Return [x, y] of the center of cell containing provided text 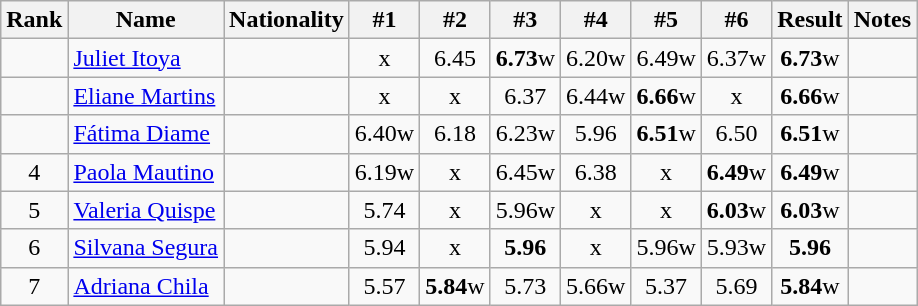
6.18 [455, 134]
5.57 [384, 286]
5.66w [596, 286]
#2 [455, 20]
Fátima Diame [146, 134]
6.19w [384, 172]
6.37 [525, 96]
Valeria Quispe [146, 210]
Nationality [287, 20]
Eliane Martins [146, 96]
6.45w [525, 172]
6.45 [455, 58]
Silvana Segura [146, 248]
6.37w [736, 58]
5.93w [736, 248]
5.94 [384, 248]
#3 [525, 20]
#1 [384, 20]
6.38 [596, 172]
Notes [882, 20]
6.20w [596, 58]
#6 [736, 20]
6 [34, 248]
5.74 [384, 210]
Name [146, 20]
5.73 [525, 286]
6.40w [384, 134]
Juliet Itoya [146, 58]
Adriana Chila [146, 286]
6.23w [525, 134]
Result [810, 20]
Paola Mautino [146, 172]
6.50 [736, 134]
5.37 [666, 286]
#5 [666, 20]
Rank [34, 20]
6.44w [596, 96]
4 [34, 172]
5 [34, 210]
7 [34, 286]
#4 [596, 20]
5.69 [736, 286]
